Determine the (x, y) coordinate at the center of the cell enclosing the given text.  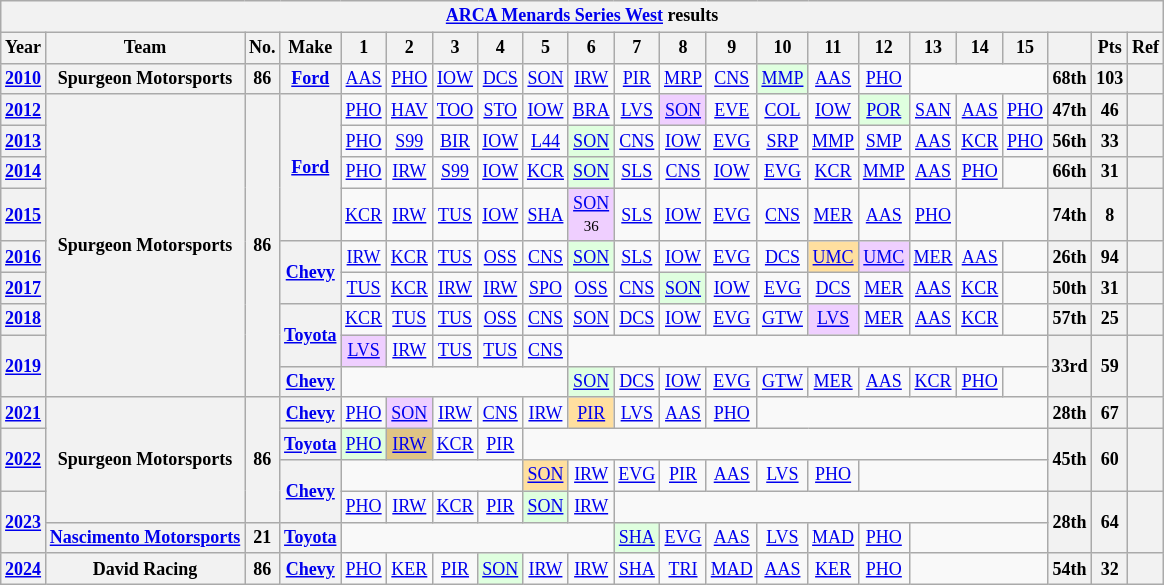
45th (1070, 459)
Make (310, 48)
14 (980, 48)
25 (1110, 320)
33rd (1070, 366)
BIR (455, 140)
68th (1070, 78)
50th (1070, 288)
64 (1110, 522)
No. (262, 48)
Year (24, 48)
Team (144, 48)
12 (884, 48)
5 (546, 48)
SRP (782, 140)
59 (1110, 366)
46 (1110, 110)
2021 (24, 412)
6 (591, 48)
ARCA Menards Series West results (582, 16)
60 (1110, 459)
67 (1110, 412)
2012 (24, 110)
94 (1110, 256)
74th (1070, 215)
33 (1110, 140)
2022 (24, 459)
SAN (933, 110)
SON36 (591, 215)
2010 (24, 78)
9 (732, 48)
2014 (24, 172)
David Racing (144, 568)
2024 (24, 568)
STO (500, 110)
POR (884, 110)
3 (455, 48)
COL (782, 110)
BRA (591, 110)
7 (637, 48)
Ref (1146, 48)
SPO (546, 288)
21 (262, 538)
SMP (884, 140)
4 (500, 48)
Nascimento Motorsports (144, 538)
15 (1026, 48)
10 (782, 48)
1 (364, 48)
32 (1110, 568)
2018 (24, 320)
56th (1070, 140)
47th (1070, 110)
103 (1110, 78)
2019 (24, 366)
11 (834, 48)
2017 (24, 288)
54th (1070, 568)
2013 (24, 140)
EVE (732, 110)
TOO (455, 110)
2 (409, 48)
2015 (24, 215)
26th (1070, 256)
MRP (684, 78)
Pts (1110, 48)
2016 (24, 256)
TRI (684, 568)
57th (1070, 320)
66th (1070, 172)
HAV (409, 110)
2023 (24, 522)
13 (933, 48)
L44 (546, 140)
